Identify which cell holds the provided text, then report its (X, Y) central coordinate. 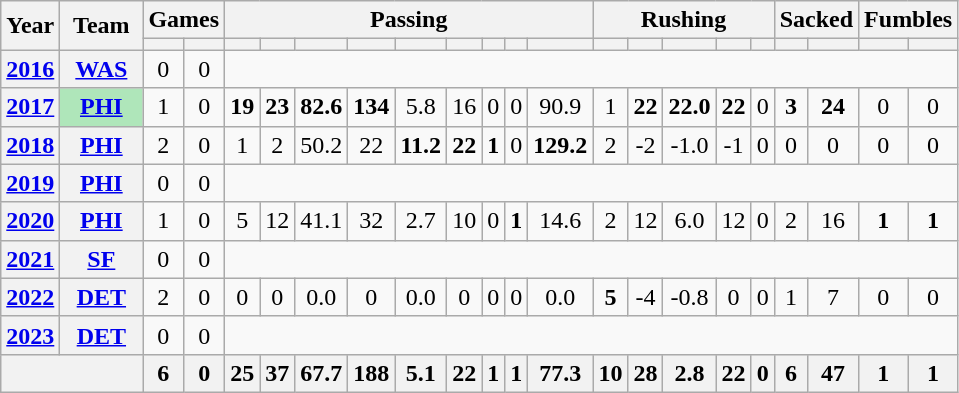
67.7 (322, 373)
3 (790, 107)
134 (372, 107)
5.8 (421, 107)
-2 (646, 145)
2.8 (690, 373)
Team (102, 26)
28 (646, 373)
-1 (734, 145)
82.6 (322, 107)
Year (30, 26)
24 (834, 107)
50.2 (322, 145)
47 (834, 373)
6.0 (690, 221)
Passing (409, 20)
SF (102, 259)
2019 (30, 183)
WAS (102, 69)
2017 (30, 107)
2021 (30, 259)
2023 (30, 335)
19 (242, 107)
37 (278, 373)
22.0 (690, 107)
2022 (30, 297)
2020 (30, 221)
-1.0 (690, 145)
25 (242, 373)
2016 (30, 69)
32 (372, 221)
90.9 (560, 107)
11.2 (421, 145)
2018 (30, 145)
41.1 (322, 221)
-4 (646, 297)
23 (278, 107)
7 (834, 297)
129.2 (560, 145)
Sacked (816, 20)
5.1 (421, 373)
-0.8 (690, 297)
Rushing (684, 20)
14.6 (560, 221)
Games (184, 20)
188 (372, 373)
2.7 (421, 221)
Fumbles (908, 20)
77.3 (560, 373)
